For the text-containing cell, return its midpoint in (x, y) coordinate format. 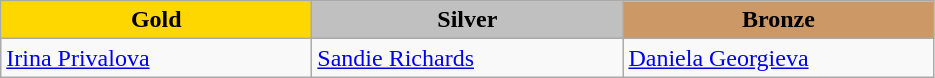
Bronze (778, 20)
Gold (156, 20)
Sandie Richards (468, 58)
Irina Privalova (156, 58)
Silver (468, 20)
Daniela Georgieva (778, 58)
